Return the (X, Y) coordinate for the center point of the cell that contains the specified text.  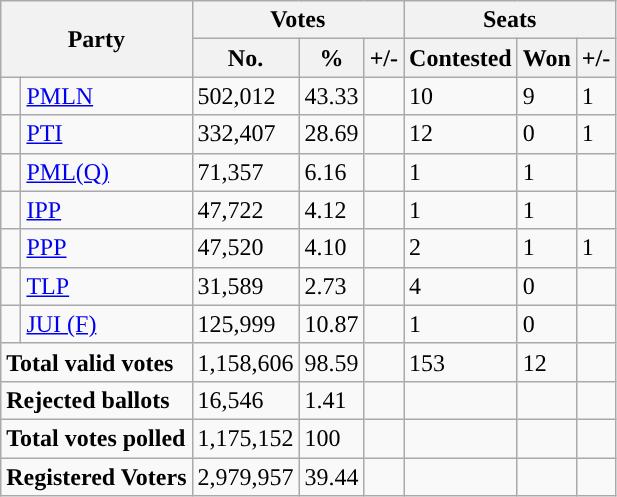
16,546 (246, 400)
Total valid votes (96, 362)
PML(Q) (106, 172)
4 (461, 286)
332,407 (246, 134)
Votes (298, 20)
6.16 (332, 172)
39.44 (332, 477)
TLP (106, 286)
28.69 (332, 134)
Won (546, 58)
Party (96, 39)
2 (461, 248)
43.33 (332, 96)
153 (461, 362)
125,999 (246, 324)
No. (246, 58)
Seats (510, 20)
Rejected ballots (96, 400)
71,357 (246, 172)
% (332, 58)
Registered Voters (96, 477)
47,722 (246, 210)
PPP (106, 248)
Total votes polled (96, 438)
10 (461, 96)
9 (546, 96)
2.73 (332, 286)
98.59 (332, 362)
502,012 (246, 96)
31,589 (246, 286)
1.41 (332, 400)
2,979,957 (246, 477)
PMLN (106, 96)
1,158,606 (246, 362)
100 (332, 438)
4.12 (332, 210)
Contested (461, 58)
PTI (106, 134)
4.10 (332, 248)
47,520 (246, 248)
IPP (106, 210)
1,175,152 (246, 438)
10.87 (332, 324)
JUI (F) (106, 324)
